Pinpoint the cell where the given text exists, returning its [X, Y] midpoint coordinate. 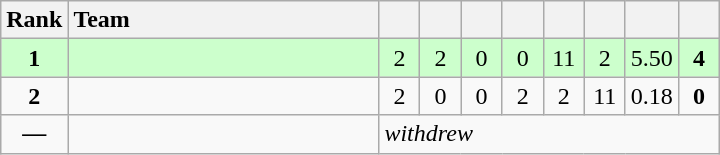
Rank [34, 20]
1 [34, 58]
Team [224, 20]
0.18 [652, 96]
withdrew [549, 134]
5.50 [652, 58]
— [34, 134]
4 [698, 58]
